Locate the cell with the specified text and output its (x, y) center coordinate. 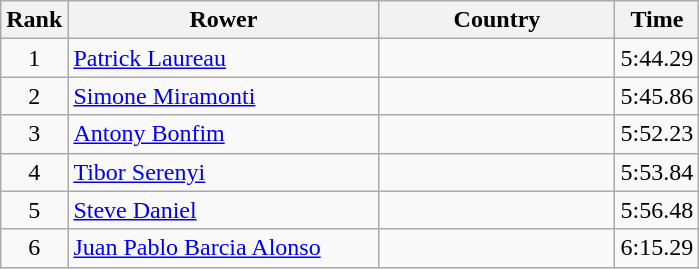
Time (657, 20)
1 (34, 58)
Rank (34, 20)
4 (34, 172)
Simone Miramonti (224, 96)
Tibor Serenyi (224, 172)
Country (497, 20)
Juan Pablo Barcia Alonso (224, 248)
Steve Daniel (224, 210)
Antony Bonfim (224, 134)
Patrick Laureau (224, 58)
5:53.84 (657, 172)
5 (34, 210)
5:45.86 (657, 96)
2 (34, 96)
6:15.29 (657, 248)
3 (34, 134)
Rower (224, 20)
5:56.48 (657, 210)
5:44.29 (657, 58)
5:52.23 (657, 134)
6 (34, 248)
